Detect which cell encompasses the target text, then output its (X, Y) center coordinate. 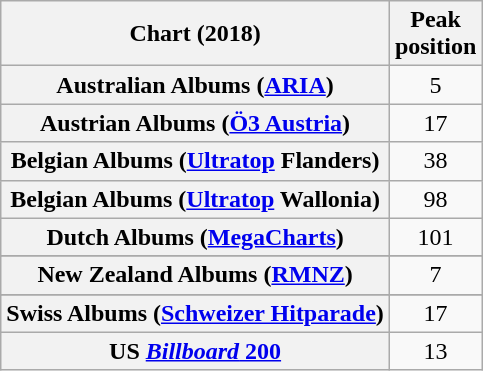
Swiss Albums (Schweizer Hitparade) (196, 313)
Chart (2018) (196, 34)
Australian Albums (ARIA) (196, 85)
Dutch Albums (MegaCharts) (196, 237)
US Billboard 200 (196, 351)
Belgian Albums (Ultratop Flanders) (196, 161)
Austrian Albums (Ö3 Austria) (196, 123)
38 (435, 161)
7 (435, 275)
Peak position (435, 34)
101 (435, 237)
New Zealand Albums (RMNZ) (196, 275)
98 (435, 199)
Belgian Albums (Ultratop Wallonia) (196, 199)
13 (435, 351)
5 (435, 85)
